For the text-containing cell, return its midpoint in [X, Y] coordinate format. 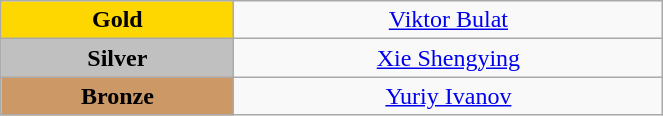
Xie Shengying [448, 58]
Silver [118, 58]
Bronze [118, 96]
Yuriy Ivanov [448, 96]
Gold [118, 20]
Viktor Bulat [448, 20]
